Return (X, Y) of the center of cell containing provided text 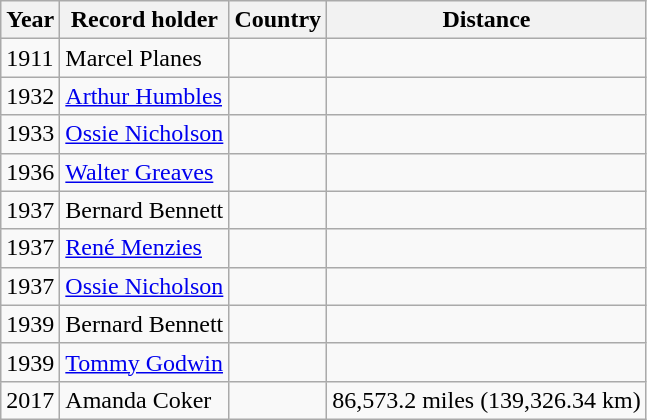
Record holder (144, 20)
1932 (30, 96)
René Menzies (144, 248)
Arthur Humbles (144, 96)
Tommy Godwin (144, 362)
1933 (30, 134)
Year (30, 20)
Walter Greaves (144, 172)
86,573.2 miles (139,326.34 km) (487, 400)
2017 (30, 400)
1936 (30, 172)
Amanda Coker (144, 400)
1911 (30, 58)
Country (278, 20)
Distance (487, 20)
Marcel Planes (144, 58)
